Extract the (x, y) coordinate from the center of the cell holding the provided text.  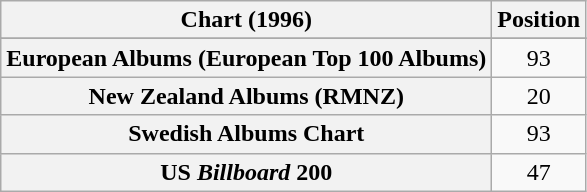
Chart (1996) (246, 20)
47 (539, 172)
20 (539, 96)
US Billboard 200 (246, 172)
Position (539, 20)
Swedish Albums Chart (246, 134)
European Albums (European Top 100 Albums) (246, 58)
New Zealand Albums (RMNZ) (246, 96)
